For the text-containing cell, return its midpoint in [x, y] coordinate format. 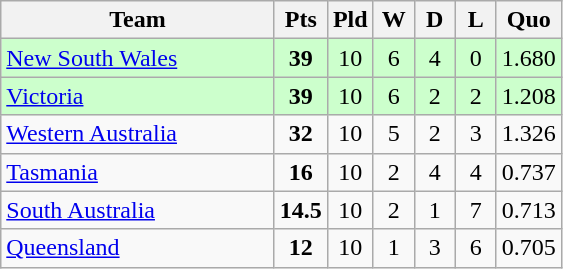
0.713 [528, 210]
0.705 [528, 248]
New South Wales [138, 58]
Quo [528, 20]
1.680 [528, 58]
Queensland [138, 248]
South Australia [138, 210]
Tasmania [138, 172]
16 [300, 172]
1.208 [528, 96]
Team [138, 20]
Pld [350, 20]
14.5 [300, 210]
W [394, 20]
0.737 [528, 172]
32 [300, 134]
5 [394, 134]
L [476, 20]
1.326 [528, 134]
Victoria [138, 96]
D [434, 20]
Western Australia [138, 134]
12 [300, 248]
0 [476, 58]
Pts [300, 20]
7 [476, 210]
